For the text-containing cell, return its midpoint in [X, Y] coordinate format. 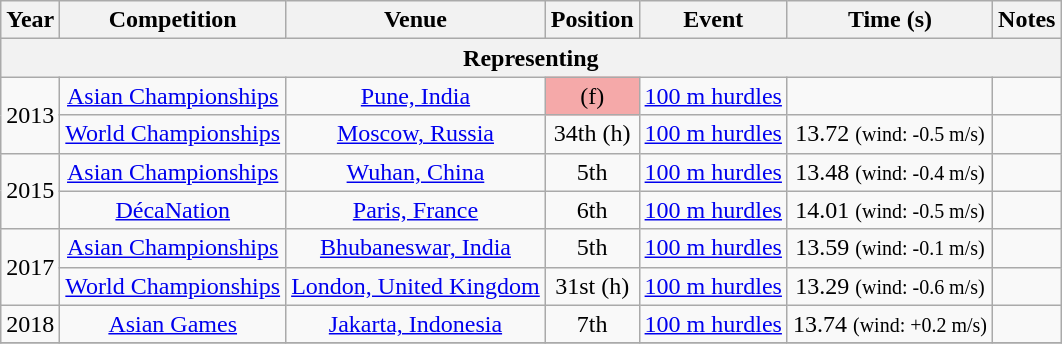
Year [30, 20]
13.72 (wind: -0.5 m/s) [890, 134]
(f) [592, 96]
2013 [30, 115]
7th [592, 324]
Paris, France [416, 210]
Notes [1027, 20]
2017 [30, 267]
Bhubaneswar, India [416, 248]
13.59 (wind: -0.1 m/s) [890, 248]
Moscow, Russia [416, 134]
14.01 (wind: -0.5 m/s) [890, 210]
Competition [173, 20]
13.74 (wind: +0.2 m/s) [890, 324]
2018 [30, 324]
Wuhan, China [416, 172]
Time (s) [890, 20]
Position [592, 20]
31st (h) [592, 286]
DécaNation [173, 210]
Pune, India [416, 96]
Representing [531, 58]
Jakarta, Indonesia [416, 324]
Asian Games [173, 324]
Venue [416, 20]
13.48 (wind: -0.4 m/s) [890, 172]
6th [592, 210]
London, United Kingdom [416, 286]
Event [713, 20]
13.29 (wind: -0.6 m/s) [890, 286]
34th (h) [592, 134]
2015 [30, 191]
